Return the [x, y] coordinate for the center point of the cell that contains the specified text.  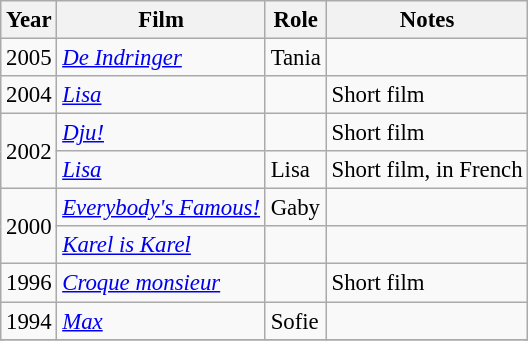
Sofie [296, 321]
2002 [29, 152]
Notes [427, 20]
Film [161, 20]
Dju! [161, 133]
Everybody's Famous! [161, 208]
Year [29, 20]
2005 [29, 58]
De Indringer [161, 58]
Short film, in French [427, 170]
1994 [29, 321]
Role [296, 20]
2000 [29, 226]
Tania [296, 58]
Max [161, 321]
Karel is Karel [161, 245]
Gaby [296, 208]
1996 [29, 283]
Croque monsieur [161, 283]
2004 [29, 95]
